Output the [x, y] coordinate of the center of the cell containing the given text.  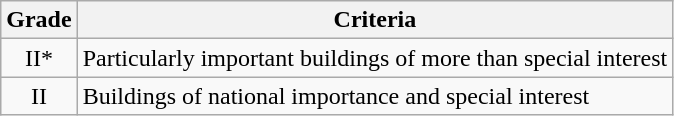
II* [39, 58]
Grade [39, 20]
Buildings of national importance and special interest [375, 96]
Criteria [375, 20]
II [39, 96]
Particularly important buildings of more than special interest [375, 58]
